Detect which cell encompasses the target text, then output its (x, y) center coordinate. 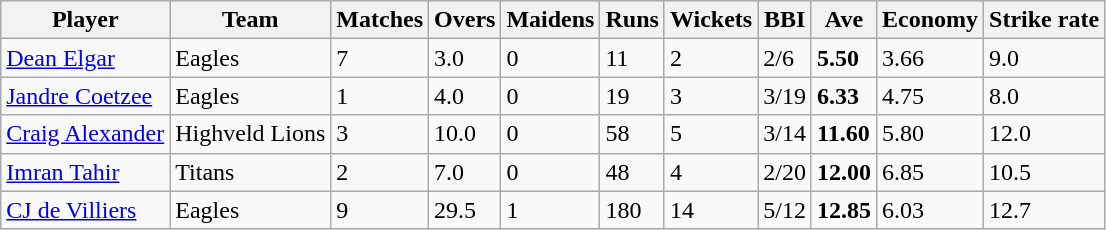
5.50 (844, 58)
5/12 (785, 210)
14 (710, 210)
12.85 (844, 210)
19 (632, 96)
Strike rate (1044, 20)
5.80 (930, 134)
Ave (844, 20)
6.03 (930, 210)
3.0 (465, 58)
3.66 (930, 58)
Titans (250, 172)
9.0 (1044, 58)
4 (710, 172)
Craig Alexander (86, 134)
Player (86, 20)
Highveld Lions (250, 134)
Economy (930, 20)
58 (632, 134)
Imran Tahir (86, 172)
2/20 (785, 172)
6.85 (930, 172)
8.0 (1044, 96)
Runs (632, 20)
11 (632, 58)
Team (250, 20)
12.0 (1044, 134)
Maidens (550, 20)
2/6 (785, 58)
7 (380, 58)
3/19 (785, 96)
5 (710, 134)
6.33 (844, 96)
Wickets (710, 20)
12.00 (844, 172)
Jandre Coetzee (86, 96)
Matches (380, 20)
4.0 (465, 96)
10.0 (465, 134)
180 (632, 210)
Overs (465, 20)
7.0 (465, 172)
3/14 (785, 134)
CJ de Villiers (86, 210)
4.75 (930, 96)
11.60 (844, 134)
9 (380, 210)
12.7 (1044, 210)
BBI (785, 20)
29.5 (465, 210)
48 (632, 172)
10.5 (1044, 172)
Dean Elgar (86, 58)
